Return [X, Y] of the center of cell containing provided text 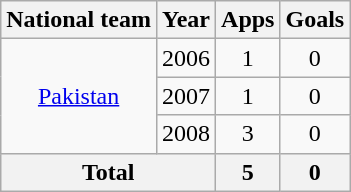
Year [186, 20]
2008 [186, 134]
National team [79, 20]
5 [248, 172]
2006 [186, 58]
Pakistan [79, 96]
2007 [186, 96]
Apps [248, 20]
3 [248, 134]
Total [108, 172]
Goals [315, 20]
